For the text-containing cell, return its midpoint in (X, Y) coordinate format. 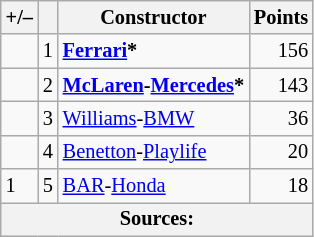
Points (281, 17)
Williams-BMW (154, 118)
20 (281, 152)
2 (48, 85)
3 (48, 118)
4 (48, 152)
Constructor (154, 17)
Benetton-Playlife (154, 152)
143 (281, 85)
Sources: (157, 219)
5 (48, 186)
156 (281, 51)
McLaren-Mercedes* (154, 85)
18 (281, 186)
Ferrari* (154, 51)
+/– (20, 17)
BAR-Honda (154, 186)
36 (281, 118)
